Identify which cell holds the provided text, then report its [X, Y] central coordinate. 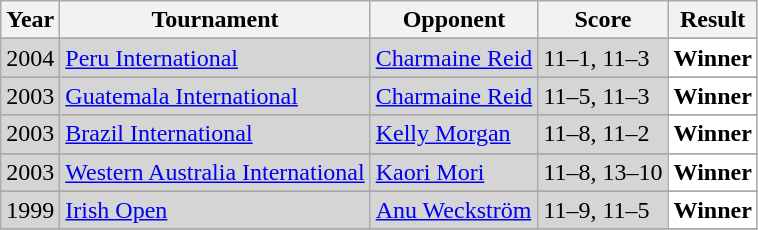
2004 [30, 58]
Kaori Mori [454, 172]
Year [30, 20]
1999 [30, 210]
Irish Open [215, 210]
Tournament [215, 20]
Brazil International [215, 134]
Western Australia International [215, 172]
Peru International [215, 58]
11–1, 11–3 [603, 58]
Anu Weckström [454, 210]
Score [603, 20]
11–9, 11–5 [603, 210]
Opponent [454, 20]
Guatemala International [215, 96]
Result [712, 20]
Kelly Morgan [454, 134]
11–5, 11–3 [603, 96]
11–8, 11–2 [603, 134]
11–8, 13–10 [603, 172]
